Search for the cell housing the specified text and yield its (X, Y) center coordinate. 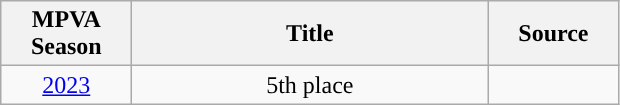
MPVA Season (66, 34)
Title (310, 34)
5th place (310, 85)
2023 (66, 85)
Source (554, 34)
